Search for the cell housing the specified text and yield its [x, y] center coordinate. 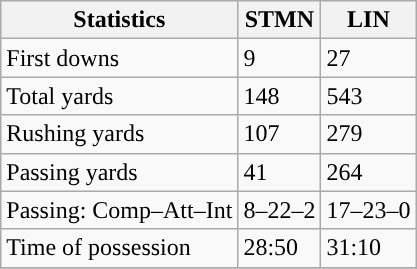
Passing yards [120, 172]
9 [280, 58]
17–23–0 [368, 210]
First downs [120, 58]
Statistics [120, 20]
28:50 [280, 248]
27 [368, 58]
31:10 [368, 248]
279 [368, 134]
8–22–2 [280, 210]
148 [280, 96]
Total yards [120, 96]
Rushing yards [120, 134]
Time of possession [120, 248]
107 [280, 134]
41 [280, 172]
STMN [280, 20]
Passing: Comp–Att–Int [120, 210]
264 [368, 172]
543 [368, 96]
LIN [368, 20]
